Extract the (x, y) coordinate from the center of the cell holding the provided text.  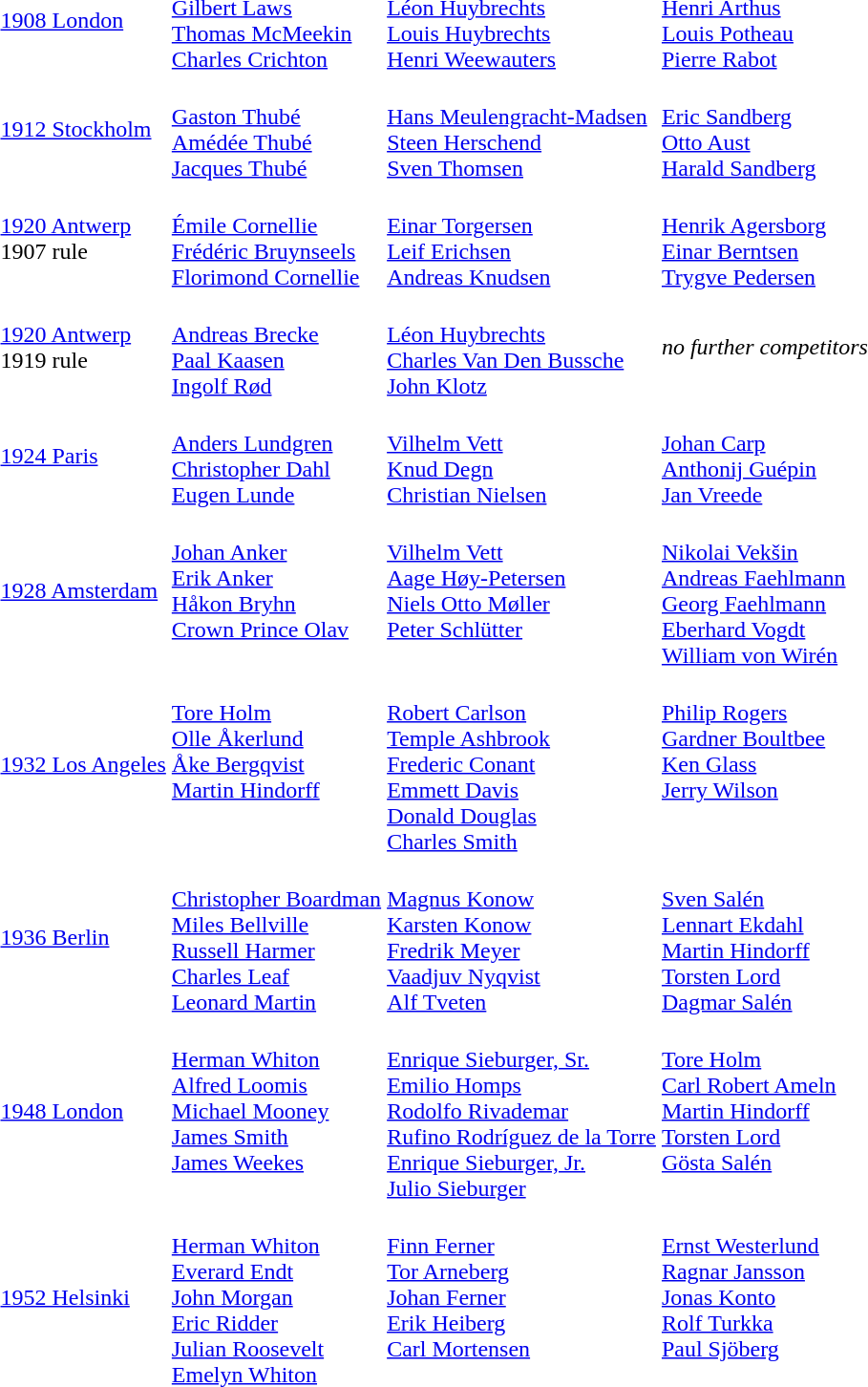
Vilhelm VettKnud DegnChristian Nielsen (521, 457)
Herman WhitonAlfred LoomisMichael MooneyJames SmithJames Weekes (276, 1111)
Andreas BreckePaal KaasenIngolf Rød (276, 348)
Gaston ThubéAmédée ThubéJacques Thubé (276, 130)
Hans Meulengracht-MadsenSteen HerschendSven Thomsen (521, 130)
Émile CornellieFrédéric BruynseelsFlorimond Cornellie (276, 239)
Enrique Sieburger, Sr.Emilio HompsRodolfo RivademarRufino Rodríguez de la TorreEnrique Sieburger, Jr.Julio Sieburger (521, 1111)
Léon HuybrechtsCharles Van Den BusscheJohn Klotz (521, 348)
Anders LundgrenChristopher DahlEugen Lunde (276, 457)
Magnus KonowKarsten KonowFredrik MeyerVaadjuv NyqvistAlf Tveten (521, 938)
Tore HolmOlle ÅkerlundÅke BergqvistMartin Hindorff (276, 764)
Robert CarlsonTemple AshbrookFrederic ConantEmmett DavisDonald DouglasCharles Smith (521, 764)
Einar TorgersenLeif ErichsenAndreas Knudsen (521, 239)
Vilhelm VettAage Høy-PetersenNiels Otto MøllerPeter Schlütter (521, 590)
Johan AnkerErik AnkerHåkon BryhnCrown Prince Olav (276, 590)
Christopher BoardmanMiles BellvilleRussell HarmerCharles LeafLeonard Martin (276, 938)
